Scan for the cell matching the given text and deliver its (X, Y) coordinate at center. 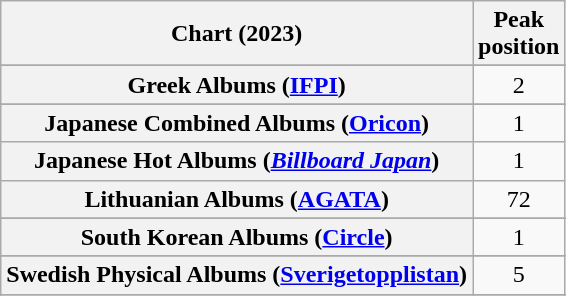
Peakposition (519, 34)
72 (519, 199)
South Korean Albums (Circle) (237, 237)
Japanese Combined Albums (Oricon) (237, 123)
Japanese Hot Albums (Billboard Japan) (237, 161)
Lithuanian Albums (AGATA) (237, 199)
Chart (2023) (237, 34)
2 (519, 85)
5 (519, 275)
Greek Albums (IFPI) (237, 85)
Swedish Physical Albums (Sverigetopplistan) (237, 275)
